Find where the given text appears and provide that cell's center as (X, Y) coordinate. 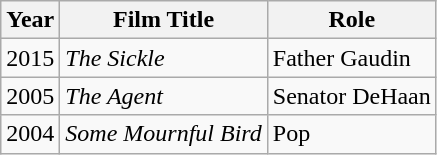
Role (352, 20)
The Sickle (164, 58)
2004 (30, 134)
Some Mournful Bird (164, 134)
Year (30, 20)
Father Gaudin (352, 58)
Film Title (164, 20)
Senator DeHaan (352, 96)
The Agent (164, 96)
Pop (352, 134)
2005 (30, 96)
2015 (30, 58)
